Search for the cell housing the specified text and yield its (x, y) center coordinate. 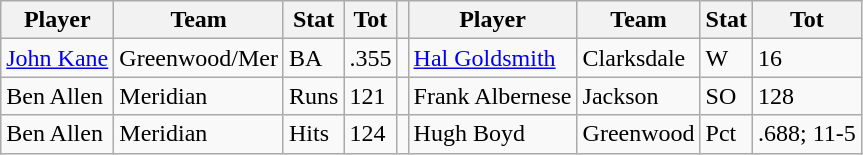
John Kane (58, 58)
Hal Goldsmith (492, 58)
BA (313, 58)
.355 (370, 58)
Pct (726, 134)
Greenwood/Mer (199, 58)
124 (370, 134)
Frank Albernese (492, 96)
Runs (313, 96)
121 (370, 96)
Hugh Boyd (492, 134)
128 (806, 96)
Greenwood (638, 134)
Hits (313, 134)
Jackson (638, 96)
W (726, 58)
SO (726, 96)
.688; 11-5 (806, 134)
16 (806, 58)
Clarksdale (638, 58)
